For the text-containing cell, return its midpoint in [x, y] coordinate format. 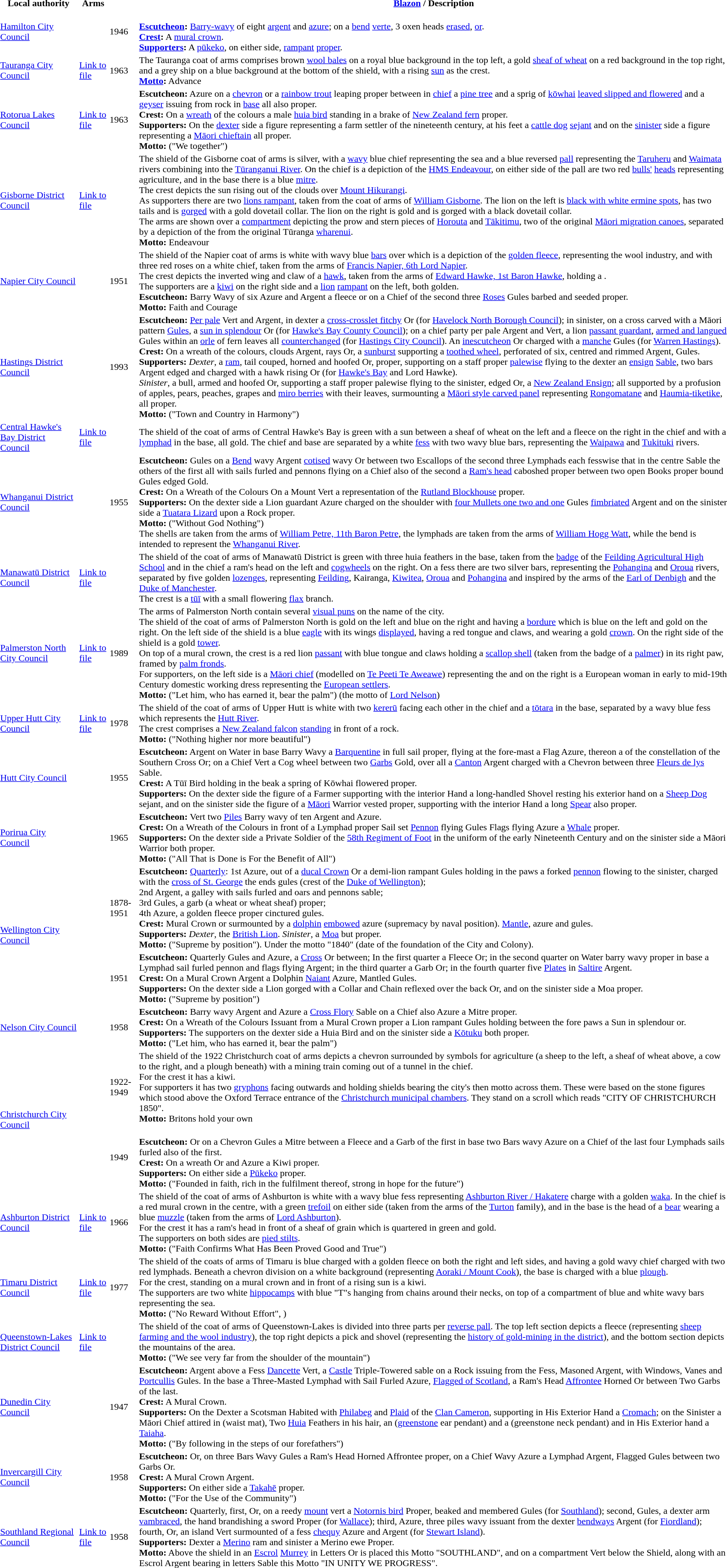
1922-1949 [123, 1087]
1966 [123, 1223]
1946 [123, 32]
1977 [123, 1288]
1949 [123, 1158]
1978 [123, 723]
1878-1951 [123, 908]
1993 [123, 367]
1989 [123, 653]
1965 [123, 838]
1947 [123, 1407]
